Detect which cell encompasses the target text, then output its (x, y) center coordinate. 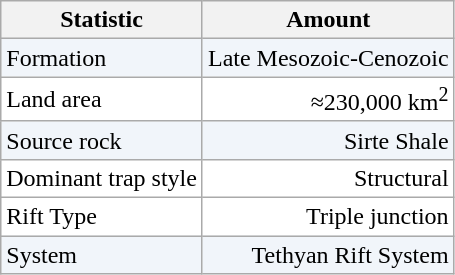
System (102, 255)
Source rock (102, 140)
Structural (328, 178)
Late Mesozoic-Cenozoic (328, 58)
Tethyan Rift System (328, 255)
Sirte Shale (328, 140)
Land area (102, 100)
Formation (102, 58)
Dominant trap style (102, 178)
≈230,000 km2 (328, 100)
Statistic (102, 20)
Amount (328, 20)
Triple junction (328, 217)
Rift Type (102, 217)
